Return [x, y] of the center of cell containing provided text 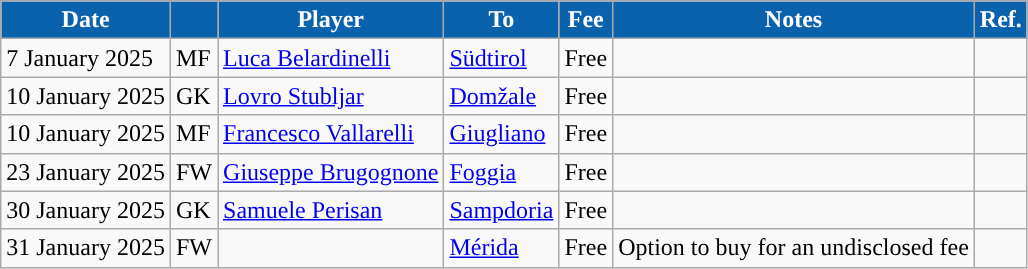
Fee [586, 20]
Francesco Vallarelli [331, 134]
Südtirol [502, 58]
7 January 2025 [86, 58]
30 January 2025 [86, 210]
Luca Belardinelli [331, 58]
Notes [794, 20]
Domžale [502, 96]
Giugliano [502, 134]
Foggia [502, 172]
Player [331, 20]
Samuele Perisan [331, 210]
Lovro Stubljar [331, 96]
23 January 2025 [86, 172]
Ref. [1000, 20]
Giuseppe Brugognone [331, 172]
Date [86, 20]
31 January 2025 [86, 248]
Mérida [502, 248]
To [502, 20]
Sampdoria [502, 210]
Option to buy for an undisclosed fee [794, 248]
